Extract the (X, Y) coordinate from the center of the cell holding the provided text.  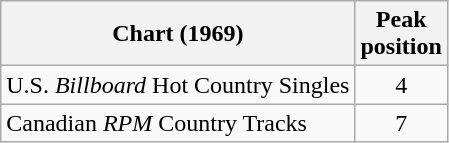
Peakposition (401, 34)
7 (401, 123)
4 (401, 85)
U.S. Billboard Hot Country Singles (178, 85)
Chart (1969) (178, 34)
Canadian RPM Country Tracks (178, 123)
